Output the [x, y] coordinate of the center of the cell containing the given text.  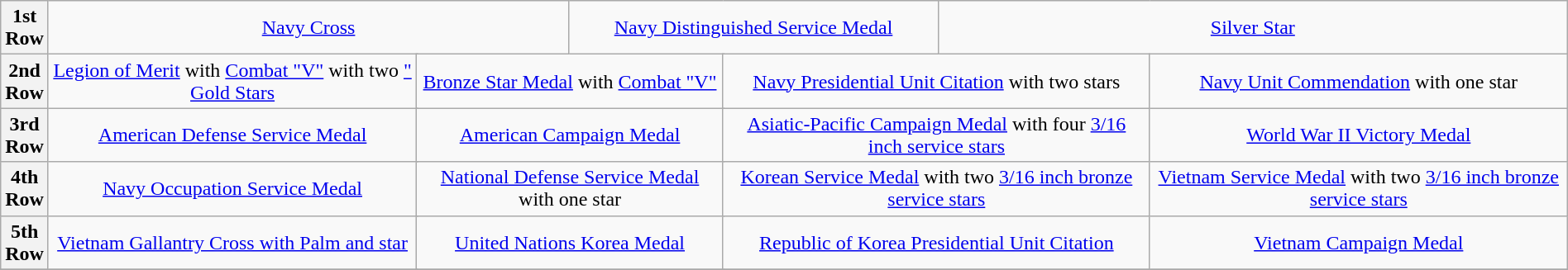
4th Row [25, 188]
American Campaign Medal [571, 135]
Navy Cross [308, 28]
Bronze Star Medal with Combat "V" [571, 81]
Asiatic-Pacific Campaign Medal with four 3/16 inch service stars [936, 135]
Silver Star [1252, 28]
Republic of Korea Presidential Unit Citation [936, 243]
3rd Row [25, 135]
Legion of Merit with Combat "V" with two " Gold Stars [232, 81]
Vietnam Service Medal with two 3/16 inch bronze service stars [1358, 188]
World War II Victory Medal [1358, 135]
American Defense Service Medal [232, 135]
Korean Service Medal with two 3/16 inch bronze service stars [936, 188]
Navy Presidential Unit Citation with two stars [936, 81]
2nd Row [25, 81]
Navy Occupation Service Medal [232, 188]
Navy Distinguished Service Medal [754, 28]
Vietnam Campaign Medal [1358, 243]
5th Row [25, 243]
1st Row [25, 28]
Vietnam Gallantry Cross with Palm and star [232, 243]
Navy Unit Commendation with one star [1358, 81]
National Defense Service Medal with one star [571, 188]
United Nations Korea Medal [571, 243]
